Extract the [X, Y] coordinate from the center of the cell holding the provided text.  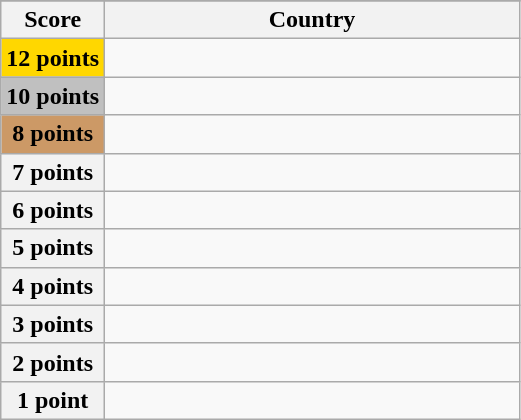
2 points [53, 362]
5 points [53, 248]
1 point [53, 400]
Score [53, 20]
3 points [53, 324]
6 points [53, 210]
7 points [53, 172]
8 points [53, 134]
Country [312, 20]
4 points [53, 286]
12 points [53, 58]
10 points [53, 96]
